Capture the cell that displays the provided text and extract its (X, Y) central coordinate. 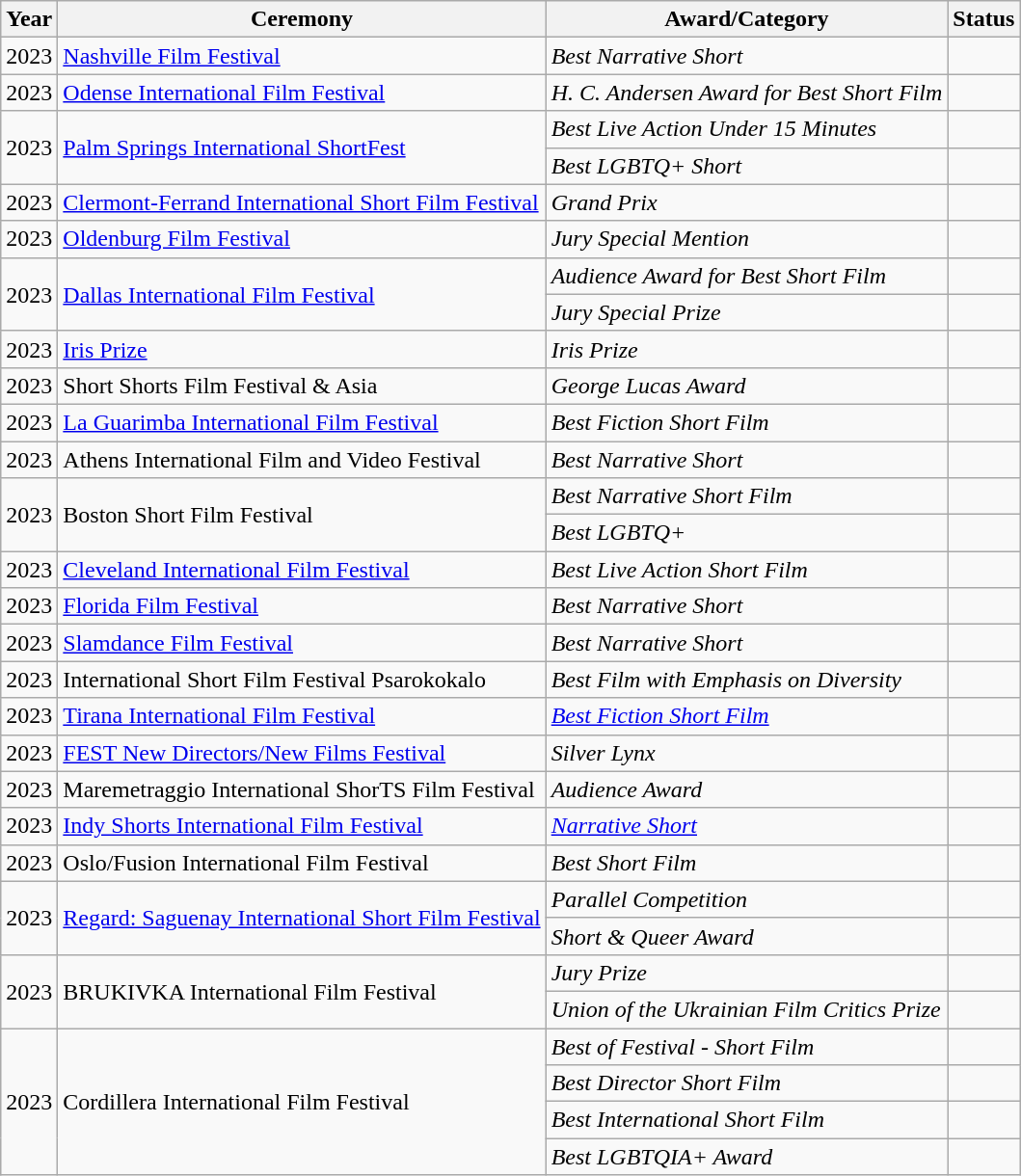
Short & Queer Award (746, 936)
Grand Prix (746, 202)
Award/Category (746, 19)
Cleveland International Film Festival (302, 570)
Best of Festival - Short Film (746, 1046)
Silver Lynx (746, 753)
Best Live Action Under 15 Minutes (746, 129)
BRUKIVKA International Film Festival (302, 991)
Best Director Short Film (746, 1083)
Status (983, 19)
Best LGBTQ+ (746, 533)
Jury Special Mention (746, 239)
Jury Prize (746, 973)
Ceremony (302, 19)
Narrative Short (746, 826)
La Guarimba International Film Festival (302, 422)
Best Live Action Short Film (746, 570)
Regard: Saguenay International Short Film Festival (302, 918)
Jury Special Prize (746, 312)
Best LGBTQ+ Short (746, 166)
Maremetraggio International ShorTS Film Festival (302, 789)
Best Short Film (746, 863)
Best International Short Film (746, 1120)
Nashville Film Festival (302, 56)
Union of the Ukrainian Film Critics Prize (746, 1009)
Florida Film Festival (302, 606)
Cordillera International Film Festival (302, 1101)
Oldenburg Film Festival (302, 239)
George Lucas Award (746, 386)
Parallel Competition (746, 899)
Slamdance Film Festival (302, 643)
FEST New Directors/New Films Festival (302, 753)
Clermont-Ferrand International Short Film Festival (302, 202)
H. C. Andersen Award for Best Short Film (746, 93)
Best Film with Emphasis on Diversity (746, 680)
Tirana International Film Festival (302, 716)
Audience Award (746, 789)
Best LGBTQIA+ Award (746, 1157)
Athens International Film and Video Festival (302, 460)
Boston Short Film Festival (302, 515)
Palm Springs International ShortFest (302, 147)
Audience Award for Best Short Film (746, 276)
Dallas International Film Festival (302, 294)
Oslo/Fusion International Film Festival (302, 863)
Odense International Film Festival (302, 93)
International Short Film Festival Psarokokalo (302, 680)
Best Narrative Short Film (746, 496)
Indy Shorts International Film Festival (302, 826)
Year (29, 19)
Short Shorts Film Festival & Asia (302, 386)
